Find where the given text appears and provide that cell's center as [x, y] coordinate. 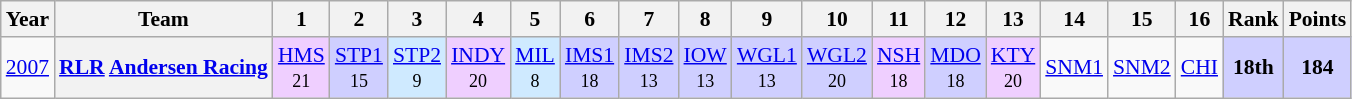
9 [767, 19]
11 [898, 19]
1 [302, 19]
10 [837, 19]
4 [478, 19]
2007 [28, 68]
WGL113 [767, 68]
2 [359, 19]
IMS118 [590, 68]
16 [1200, 19]
Points [1318, 19]
15 [1142, 19]
INDY20 [478, 68]
MDO18 [956, 68]
KTY20 [1013, 68]
184 [1318, 68]
HMS21 [302, 68]
8 [706, 19]
STP29 [417, 68]
Rank [1254, 19]
13 [1013, 19]
14 [1074, 19]
MIL8 [535, 68]
3 [417, 19]
SNM1 [1074, 68]
NSH18 [898, 68]
5 [535, 19]
WGL220 [837, 68]
6 [590, 19]
18th [1254, 68]
IOW13 [706, 68]
CHI [1200, 68]
IMS213 [648, 68]
STP115 [359, 68]
RLR Andersen Racing [164, 68]
Year [28, 19]
Team [164, 19]
7 [648, 19]
12 [956, 19]
SNM2 [1142, 68]
